Capture the cell that displays the provided text and extract its (x, y) central coordinate. 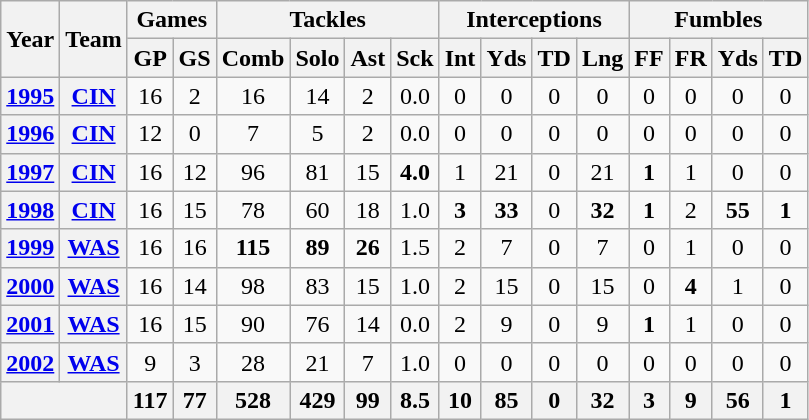
Solo (318, 58)
528 (253, 400)
Year (30, 39)
Int (460, 58)
76 (318, 324)
429 (318, 400)
1998 (30, 210)
4 (690, 286)
56 (738, 400)
85 (506, 400)
99 (368, 400)
115 (253, 248)
81 (318, 172)
83 (318, 286)
Sck (415, 58)
55 (738, 210)
1.5 (415, 248)
Games (172, 20)
1995 (30, 96)
28 (253, 362)
1997 (30, 172)
Lng (602, 58)
Tackles (328, 20)
90 (253, 324)
60 (318, 210)
Team (94, 39)
1999 (30, 248)
89 (318, 248)
Comb (253, 58)
98 (253, 286)
18 (368, 210)
GS (194, 58)
8.5 (415, 400)
2000 (30, 286)
Ast (368, 58)
Fumbles (718, 20)
33 (506, 210)
1996 (30, 134)
117 (150, 400)
78 (253, 210)
GP (150, 58)
4.0 (415, 172)
5 (318, 134)
FR (690, 58)
96 (253, 172)
Interceptions (534, 20)
26 (368, 248)
77 (194, 400)
10 (460, 400)
2002 (30, 362)
2001 (30, 324)
FF (649, 58)
